Find where the given text appears and provide that cell's center as [x, y] coordinate. 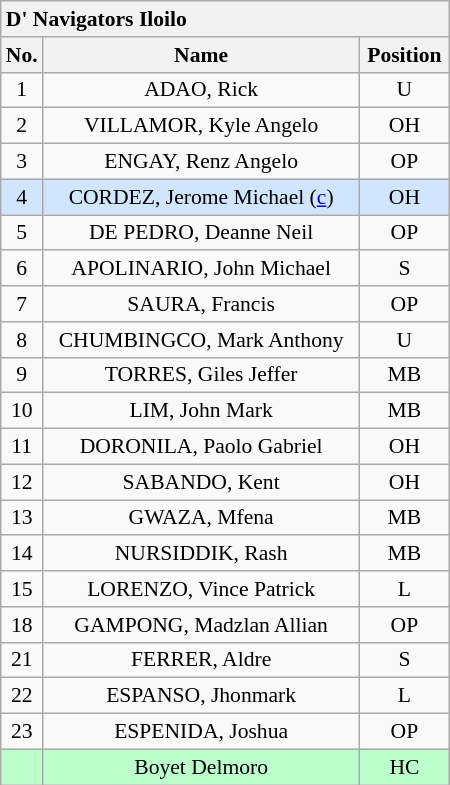
No. [22, 55]
DE PEDRO, Deanne Neil [202, 233]
12 [22, 482]
GWAZA, Mfena [202, 518]
D' Navigators Iloilo [225, 19]
3 [22, 162]
5 [22, 233]
11 [22, 447]
NURSIDDIK, Rash [202, 554]
TORRES, Giles Jeffer [202, 375]
4 [22, 197]
23 [22, 732]
13 [22, 518]
1 [22, 90]
Boyet Delmoro [202, 767]
GAMPONG, Madzlan Allian [202, 625]
FERRER, Aldre [202, 660]
Position [405, 55]
ESPANSO, Jhonmark [202, 696]
7 [22, 304]
2 [22, 126]
SAURA, Francis [202, 304]
6 [22, 269]
LORENZO, Vince Patrick [202, 589]
ENGAY, Renz Angelo [202, 162]
DORONILA, Paolo Gabriel [202, 447]
9 [22, 375]
ADAO, Rick [202, 90]
ESPENIDA, Joshua [202, 732]
Name [202, 55]
21 [22, 660]
APOLINARIO, John Michael [202, 269]
VILLAMOR, Kyle Angelo [202, 126]
CHUMBINGCO, Mark Anthony [202, 340]
CORDEZ, Jerome Michael (c) [202, 197]
10 [22, 411]
15 [22, 589]
8 [22, 340]
LIM, John Mark [202, 411]
HC [405, 767]
18 [22, 625]
SABANDO, Kent [202, 482]
14 [22, 554]
22 [22, 696]
